Extract the [X, Y] coordinate from the center of the cell holding the provided text.  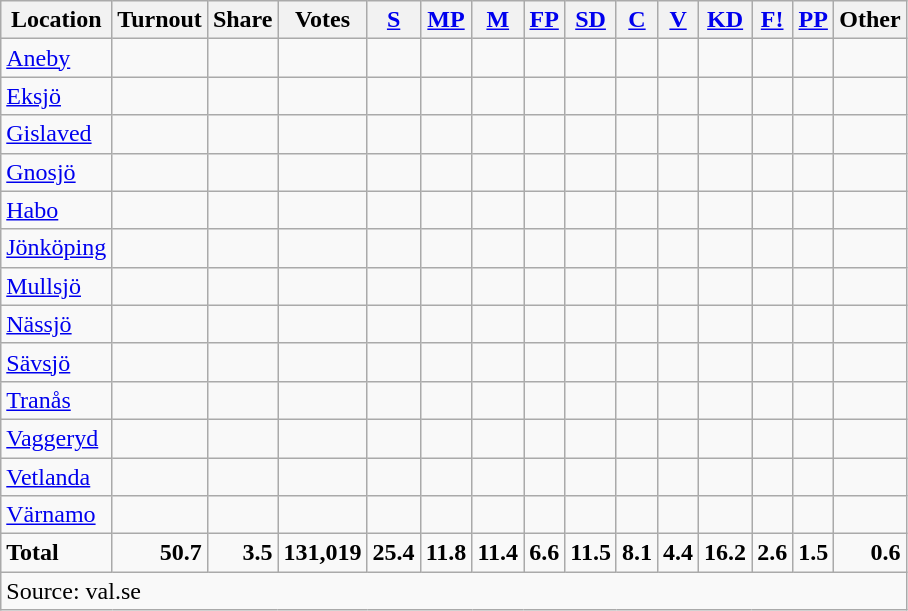
Gislaved [56, 134]
KD [726, 20]
Other [870, 20]
M [498, 20]
6.6 [544, 553]
2.6 [772, 553]
3.5 [242, 553]
V [678, 20]
Location [56, 20]
4.4 [678, 553]
Jönköping [56, 248]
Sävsjö [56, 362]
Tranås [56, 400]
8.1 [636, 553]
Source: val.se [454, 591]
16.2 [726, 553]
0.6 [870, 553]
1.5 [814, 553]
Mullsjö [56, 286]
11.5 [591, 553]
MP [446, 20]
FP [544, 20]
11.8 [446, 553]
PP [814, 20]
50.7 [160, 553]
25.4 [394, 553]
Share [242, 20]
131,019 [322, 553]
C [636, 20]
Eksjö [56, 96]
Votes [322, 20]
SD [591, 20]
11.4 [498, 553]
Nässjö [56, 324]
S [394, 20]
Vetlanda [56, 477]
Habo [56, 210]
Värnamo [56, 515]
Turnout [160, 20]
Total [56, 553]
Gnosjö [56, 172]
Aneby [56, 58]
Vaggeryd [56, 438]
F! [772, 20]
